Return the [X, Y] coordinate for the center point of the cell that contains the specified text.  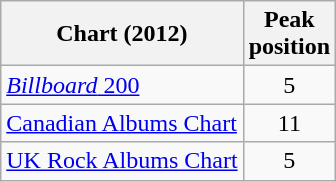
UK Rock Albums Chart [122, 161]
Billboard 200 [122, 85]
Canadian Albums Chart [122, 123]
Peakposition [289, 34]
Chart (2012) [122, 34]
11 [289, 123]
